Provide the (x, y) coordinate of the cell's center where the given text is located.  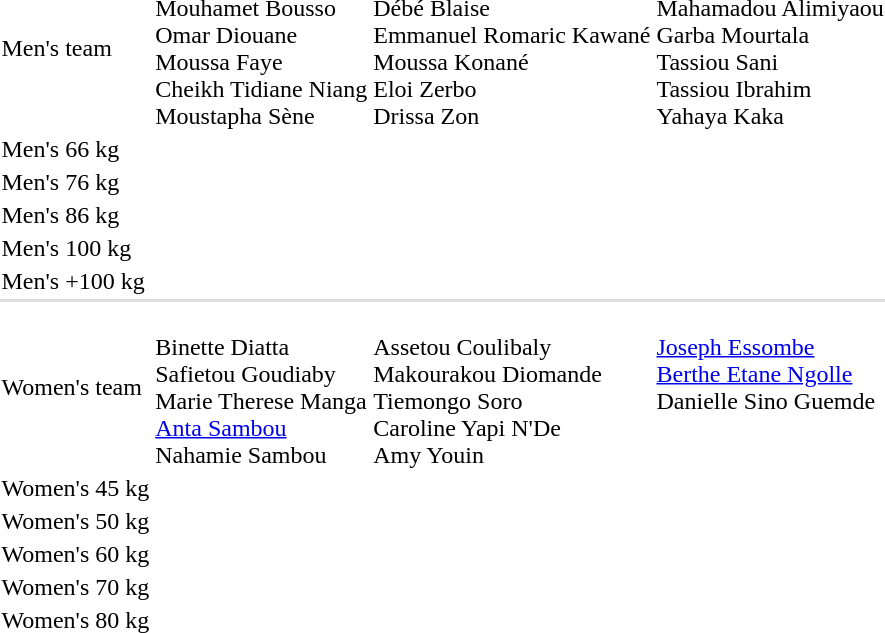
Binette DiattaSafietou GoudiabyMarie Therese MangaAnta SambouNahamie Sambou (262, 388)
Women's 50 kg (76, 521)
Women's 45 kg (76, 488)
Women's 60 kg (76, 554)
Joseph EssombeBerthe Etane NgolleDanielle Sino Guemde (770, 388)
Men's 86 kg (76, 215)
Women's team (76, 388)
Assetou CoulibalyMakourakou DiomandeTiemongo SoroCaroline Yapi N'DeAmy Youin (512, 388)
Women's 70 kg (76, 587)
Men's 100 kg (76, 248)
Men's 76 kg (76, 182)
Men's +100 kg (76, 281)
Men's 66 kg (76, 149)
